Detect which cell encompasses the target text, then output its [X, Y] center coordinate. 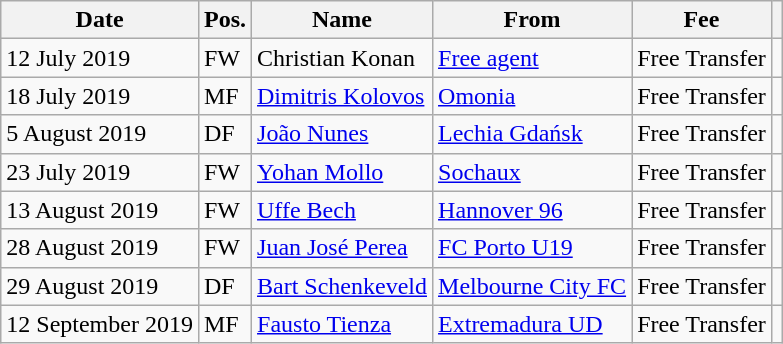
Bart Schenkeveld [342, 286]
Melbourne City FC [532, 286]
Sochaux [532, 172]
Uffe Bech [342, 210]
Free agent [532, 58]
Christian Konan [342, 58]
Fee [702, 20]
Lechia Gdańsk [532, 134]
18 July 2019 [100, 96]
Fausto Tienza [342, 324]
Yohan Mollo [342, 172]
João Nunes [342, 134]
Hannover 96 [532, 210]
28 August 2019 [100, 248]
Dimitris Kolovos [342, 96]
Date [100, 20]
23 July 2019 [100, 172]
FC Porto U19 [532, 248]
Extremadura UD [532, 324]
Pos. [224, 20]
Omonia [532, 96]
5 August 2019 [100, 134]
Juan José Perea [342, 248]
13 August 2019 [100, 210]
12 July 2019 [100, 58]
12 September 2019 [100, 324]
29 August 2019 [100, 286]
From [532, 20]
Name [342, 20]
